Search for the cell housing the specified text and yield its (x, y) center coordinate. 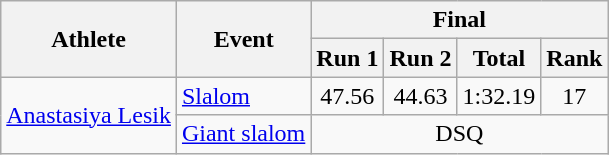
Final (460, 20)
Run 1 (348, 58)
1:32.19 (499, 96)
Giant slalom (243, 134)
Slalom (243, 96)
44.63 (420, 96)
Event (243, 39)
Run 2 (420, 58)
Rank (574, 58)
Total (499, 58)
47.56 (348, 96)
DSQ (460, 134)
17 (574, 96)
Athlete (89, 39)
Anastasiya Lesik (89, 115)
